For the text-containing cell, return its midpoint in [X, Y] coordinate format. 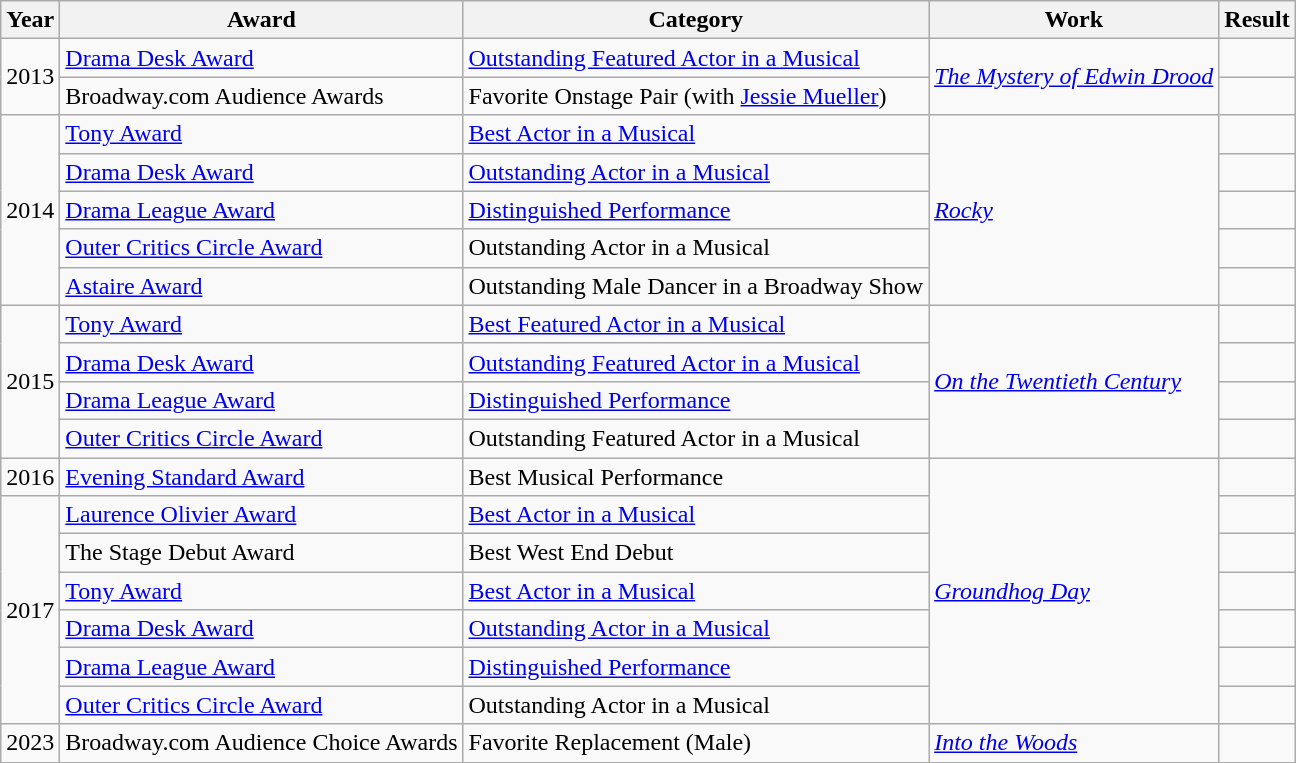
Best Featured Actor in a Musical [696, 324]
Result [1257, 20]
2015 [30, 381]
Evening Standard Award [262, 477]
The Stage Debut Award [262, 553]
2014 [30, 210]
Groundhog Day [1074, 591]
Best Musical Performance [696, 477]
On the Twentieth Century [1074, 381]
Into the Woods [1074, 743]
2017 [30, 610]
Work [1074, 20]
Astaire Award [262, 286]
Rocky [1074, 210]
2023 [30, 743]
Year [30, 20]
2016 [30, 477]
Broadway.com Audience Awards [262, 96]
Broadway.com Audience Choice Awards [262, 743]
Favorite Replacement (Male) [696, 743]
2013 [30, 77]
Best West End Debut [696, 553]
Award [262, 20]
Category [696, 20]
Laurence Olivier Award [262, 515]
Outstanding Male Dancer in a Broadway Show [696, 286]
The Mystery of Edwin Drood [1074, 77]
Favorite Onstage Pair (with Jessie Mueller) [696, 96]
